From the cell containing the given text, extract its center point as (x, y) coordinate. 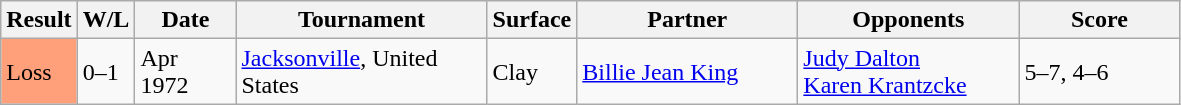
Surface (532, 20)
Score (1100, 20)
Loss (39, 72)
Clay (532, 72)
Judy Dalton Karen Krantzcke (908, 72)
0–1 (106, 72)
Date (186, 20)
Jacksonville, United States (362, 72)
Apr 1972 (186, 72)
Result (39, 20)
W/L (106, 20)
Opponents (908, 20)
5–7, 4–6 (1100, 72)
Tournament (362, 20)
Partner (688, 20)
Billie Jean King (688, 72)
